Return the (X, Y) coordinate for the center point of the cell that contains the specified text.  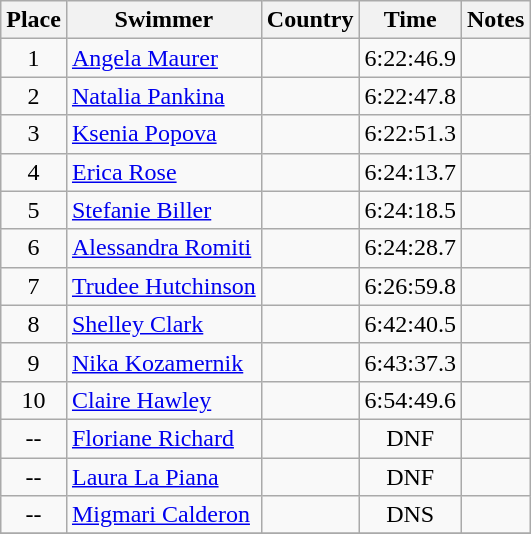
6:54:49.6 (410, 400)
6:26:59.8 (410, 286)
Natalia Pankina (164, 96)
Notes (495, 20)
6:22:51.3 (410, 134)
6:22:47.8 (410, 96)
Laura La Piana (164, 477)
Nika Kozamernik (164, 362)
Stefanie Biller (164, 210)
8 (34, 324)
DNS (410, 515)
Claire Hawley (164, 400)
Swimmer (164, 20)
Erica Rose (164, 172)
Migmari Calderon (164, 515)
6:24:18.5 (410, 210)
2 (34, 96)
6:24:13.7 (410, 172)
Time (410, 20)
1 (34, 58)
Floriane Richard (164, 438)
6:42:40.5 (410, 324)
9 (34, 362)
5 (34, 210)
6 (34, 248)
Angela Maurer (164, 58)
3 (34, 134)
Ksenia Popova (164, 134)
Trudee Hutchinson (164, 286)
Alessandra Romiti (164, 248)
7 (34, 286)
Shelley Clark (164, 324)
6:22:46.9 (410, 58)
Country (310, 20)
6:43:37.3 (410, 362)
6:24:28.7 (410, 248)
10 (34, 400)
4 (34, 172)
Place (34, 20)
